Return [X, Y] of the center of cell containing provided text 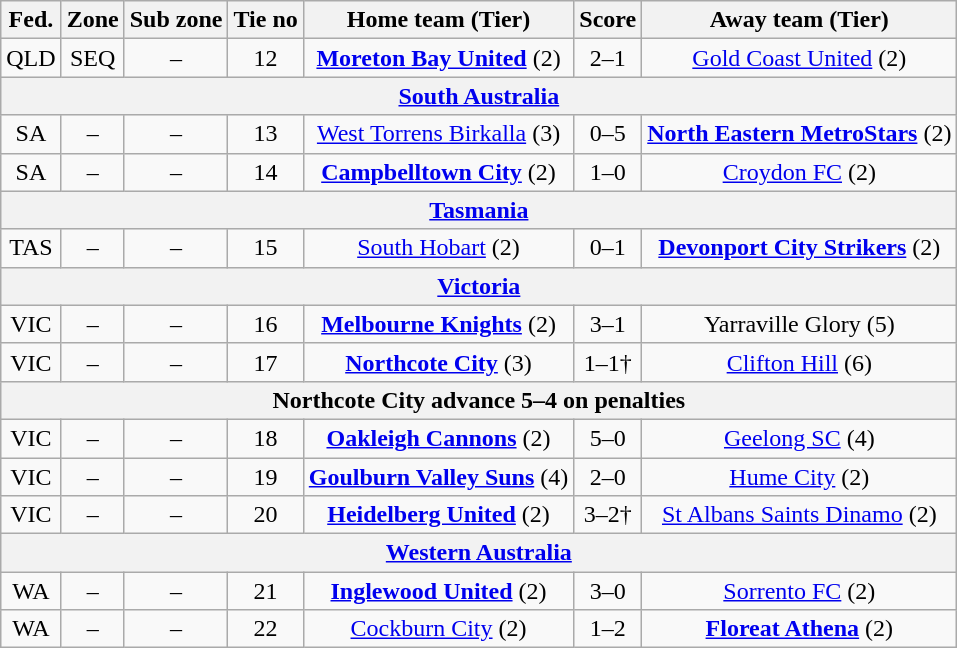
Floreat Athena (2) [800, 629]
16 [266, 324]
Hume City (2) [800, 477]
13 [266, 134]
Devonport City Strikers (2) [800, 248]
3–1 [608, 324]
St Albans Saints Dinamo (2) [800, 515]
3–0 [608, 591]
South Australia [479, 96]
0–5 [608, 134]
Score [608, 20]
Tasmania [479, 210]
20 [266, 515]
Tie no [266, 20]
Sorrento FC (2) [800, 591]
1–2 [608, 629]
Clifton Hill (6) [800, 362]
TAS [31, 248]
Gold Coast United (2) [800, 58]
Northcote City (3) [438, 362]
Croydon FC (2) [800, 172]
South Hobart (2) [438, 248]
Yarraville Glory (5) [800, 324]
Zone [92, 20]
17 [266, 362]
Oakleigh Cannons (2) [438, 438]
12 [266, 58]
Geelong SC (4) [800, 438]
Home team (Tier) [438, 20]
Campbelltown City (2) [438, 172]
19 [266, 477]
Away team (Tier) [800, 20]
Inglewood United (2) [438, 591]
West Torrens Birkalla (3) [438, 134]
SEQ [92, 58]
Sub zone [176, 20]
21 [266, 591]
Goulburn Valley Suns (4) [438, 477]
15 [266, 248]
0–1 [608, 248]
Fed. [31, 20]
Heidelberg United (2) [438, 515]
Western Australia [479, 553]
2–0 [608, 477]
Northcote City advance 5–4 on penalties [479, 400]
QLD [31, 58]
1–1† [608, 362]
22 [266, 629]
Melbourne Knights (2) [438, 324]
2–1 [608, 58]
Victoria [479, 286]
14 [266, 172]
3–2† [608, 515]
5–0 [608, 438]
Moreton Bay United (2) [438, 58]
1–0 [608, 172]
Cockburn City (2) [438, 629]
18 [266, 438]
North Eastern MetroStars (2) [800, 134]
